Determine the [X, Y] coordinate at the center of the cell enclosing the given text.  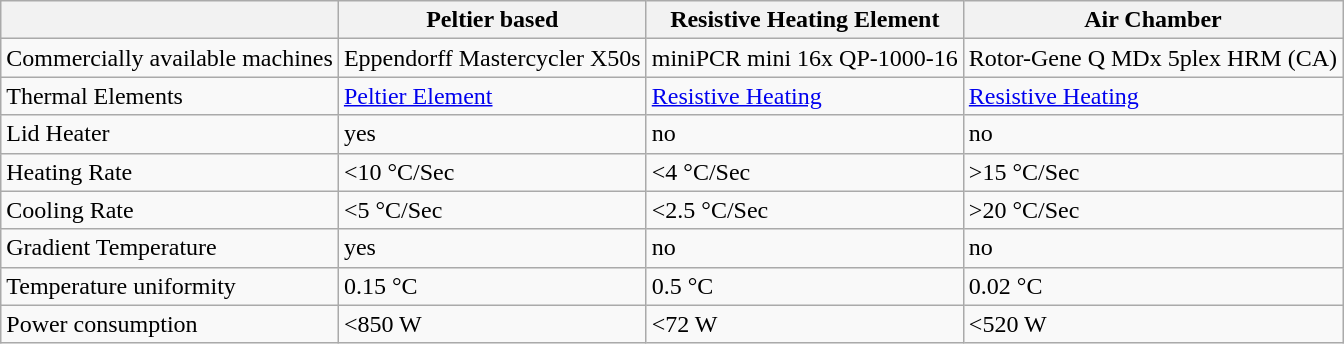
Peltier based [492, 20]
<4 °C/Sec [804, 172]
>20 °C/Sec [1152, 210]
Peltier Element [492, 96]
miniPCR mini 16x QP-1000-16 [804, 58]
<5 °C/Sec [492, 210]
Lid Heater [170, 134]
Heating Rate [170, 172]
0.15 °C [492, 286]
<2.5 °C/Sec [804, 210]
Eppendorff Mastercycler X50s [492, 58]
Gradient Temperature [170, 248]
<850 W [492, 324]
0.5 °C [804, 286]
Power consumption [170, 324]
Cooling Rate [170, 210]
Commercially available machines [170, 58]
<72 W [804, 324]
Temperature uniformity [170, 286]
Rotor-Gene Q MDx 5plex HRM (CA) [1152, 58]
Thermal Elements [170, 96]
Air Chamber [1152, 20]
<520 W [1152, 324]
Resistive Heating Element [804, 20]
>15 °C/Sec [1152, 172]
<10 °C/Sec [492, 172]
0.02 °C [1152, 286]
